Search for the cell housing the specified text and yield its (x, y) center coordinate. 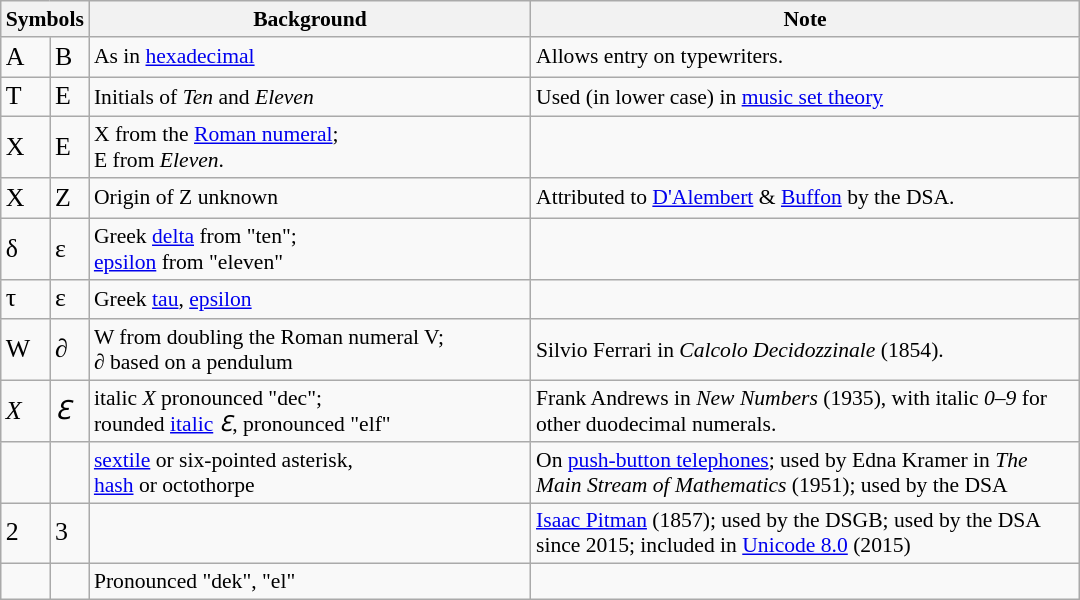
τ (26, 299)
T (26, 97)
Symbols (45, 19)
X from the Roman numeral; E from Eleven. (310, 148)
Z (70, 198)
δ (26, 248)
3 (70, 534)
W from doubling the Roman numeral V; ∂ based on a pendulum (310, 350)
Origin of Z unknown (310, 198)
B (70, 57)
Allows entry on typewriters. (805, 57)
Ɛ (70, 412)
A (26, 57)
On push-button telephones; used by Edna Kramer in The Main Stream of Mathematics (1951); used by the DSA (805, 472)
Attributed to D'Alembert & Buffon by the DSA. (805, 198)
2 (26, 534)
Isaac Pitman (1857); used by the DSGB; used by the DSA since 2015; included in Unicode 8.0 (2015) (805, 534)
Note (805, 19)
Initials of Ten and Eleven (310, 97)
italic X pronounced "dec"; rounded italic Ɛ, pronounced "elf" (310, 412)
Used (in lower case) in music set theory (805, 97)
W (26, 350)
Greek tau, epsilon (310, 299)
∂ (70, 350)
Pronounced "dek", "el" (310, 582)
As in hexadecimal (310, 57)
Greek delta from "ten"; epsilon from "eleven" (310, 248)
Background (310, 19)
Silvio Ferrari in Calcolo Decidozzinale (1854). (805, 350)
sextile or six-pointed asterisk,hash or octothorpe (310, 472)
Frank Andrews in New Numbers (1935), with italic 0–9 for other duodecimal numerals. (805, 412)
